Pinpoint the cell where the given text exists, returning its (X, Y) midpoint coordinate. 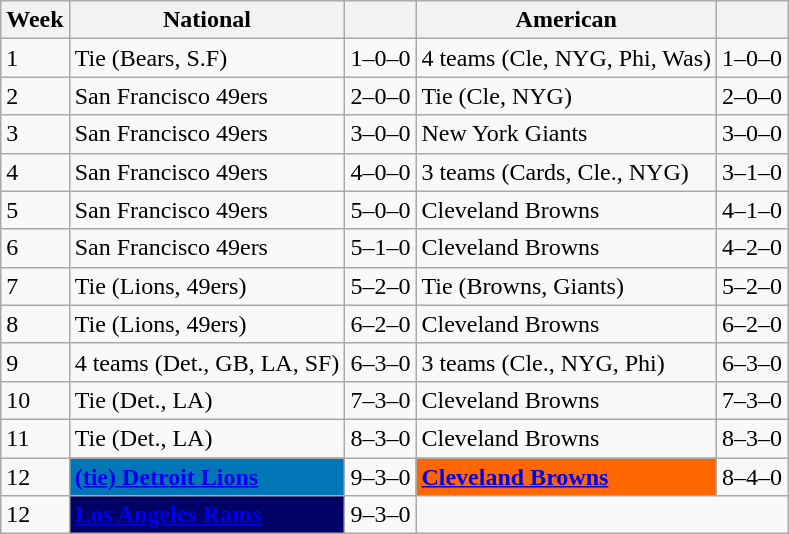
4 teams (Cle, NYG, Phi, Was) (566, 58)
9 (35, 362)
11 (35, 438)
Tie (Cle, NYG) (566, 96)
8–4–0 (752, 477)
3–1–0 (752, 172)
New York Giants (566, 134)
5–1–0 (380, 248)
2 (35, 96)
Los Angeles Rams (207, 515)
3 (35, 134)
Tie (Bears, S.F) (207, 58)
4–0–0 (380, 172)
10 (35, 400)
4–1–0 (752, 210)
American (566, 20)
6 (35, 248)
1 (35, 58)
Week (35, 20)
5 (35, 210)
Tie (Browns, Giants) (566, 286)
National (207, 20)
3 teams (Cle., NYG, Phi) (566, 362)
3 teams (Cards, Cle., NYG) (566, 172)
(tie) Detroit Lions (207, 477)
4–2–0 (752, 248)
5–0–0 (380, 210)
4 (35, 172)
8 (35, 324)
4 teams (Det., GB, LA, SF) (207, 362)
7 (35, 286)
